Scan for the cell matching the given text and deliver its (x, y) coordinate at center. 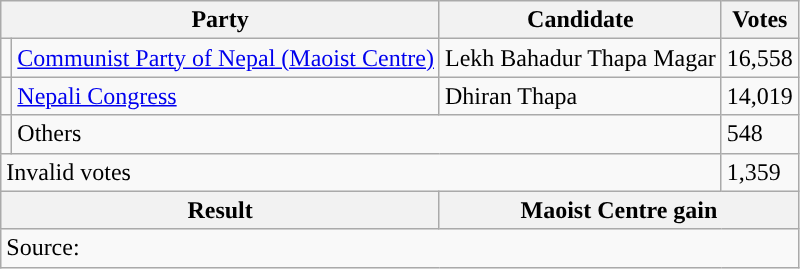
Invalid votes (362, 172)
548 (760, 134)
Nepali Congress (226, 96)
14,019 (760, 96)
Votes (760, 20)
Communist Party of Nepal (Maoist Centre) (226, 58)
Party (220, 20)
Maoist Centre gain (618, 210)
Dhiran Thapa (580, 96)
Candidate (580, 20)
Source: (400, 248)
Others (367, 134)
Result (220, 210)
Lekh Bahadur Thapa Magar (580, 58)
1,359 (760, 172)
16,558 (760, 58)
